From the cell containing the given text, extract its center point as [X, Y] coordinate. 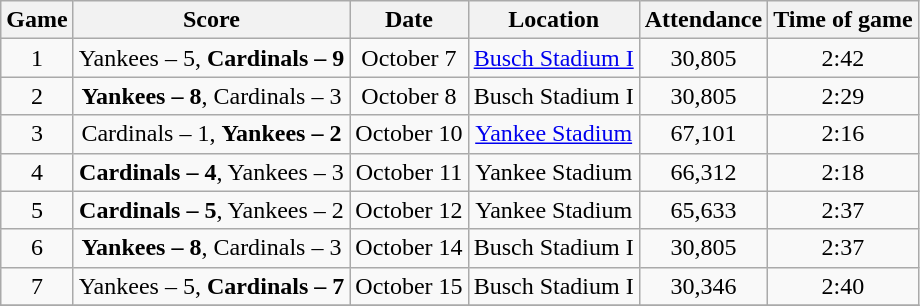
2 [37, 96]
Cardinals – 5, Yankees – 2 [212, 210]
6 [37, 248]
2:42 [844, 58]
Yankees – 5, Cardinals – 9 [212, 58]
Yankees – 5, Cardinals – 7 [212, 286]
5 [37, 210]
October 10 [409, 134]
October 12 [409, 210]
2:16 [844, 134]
Date [409, 20]
4 [37, 172]
Cardinals – 1, Yankees – 2 [212, 134]
67,101 [703, 134]
October 15 [409, 286]
Attendance [703, 20]
October 11 [409, 172]
2:18 [844, 172]
3 [37, 134]
30,346 [703, 286]
Score [212, 20]
2:29 [844, 96]
65,633 [703, 210]
2:40 [844, 286]
Location [554, 20]
Cardinals – 4, Yankees – 3 [212, 172]
Time of game [844, 20]
October 7 [409, 58]
1 [37, 58]
October 8 [409, 96]
Game [37, 20]
66,312 [703, 172]
October 14 [409, 248]
7 [37, 286]
